Pinpoint the cell where the given text exists, returning its [X, Y] midpoint coordinate. 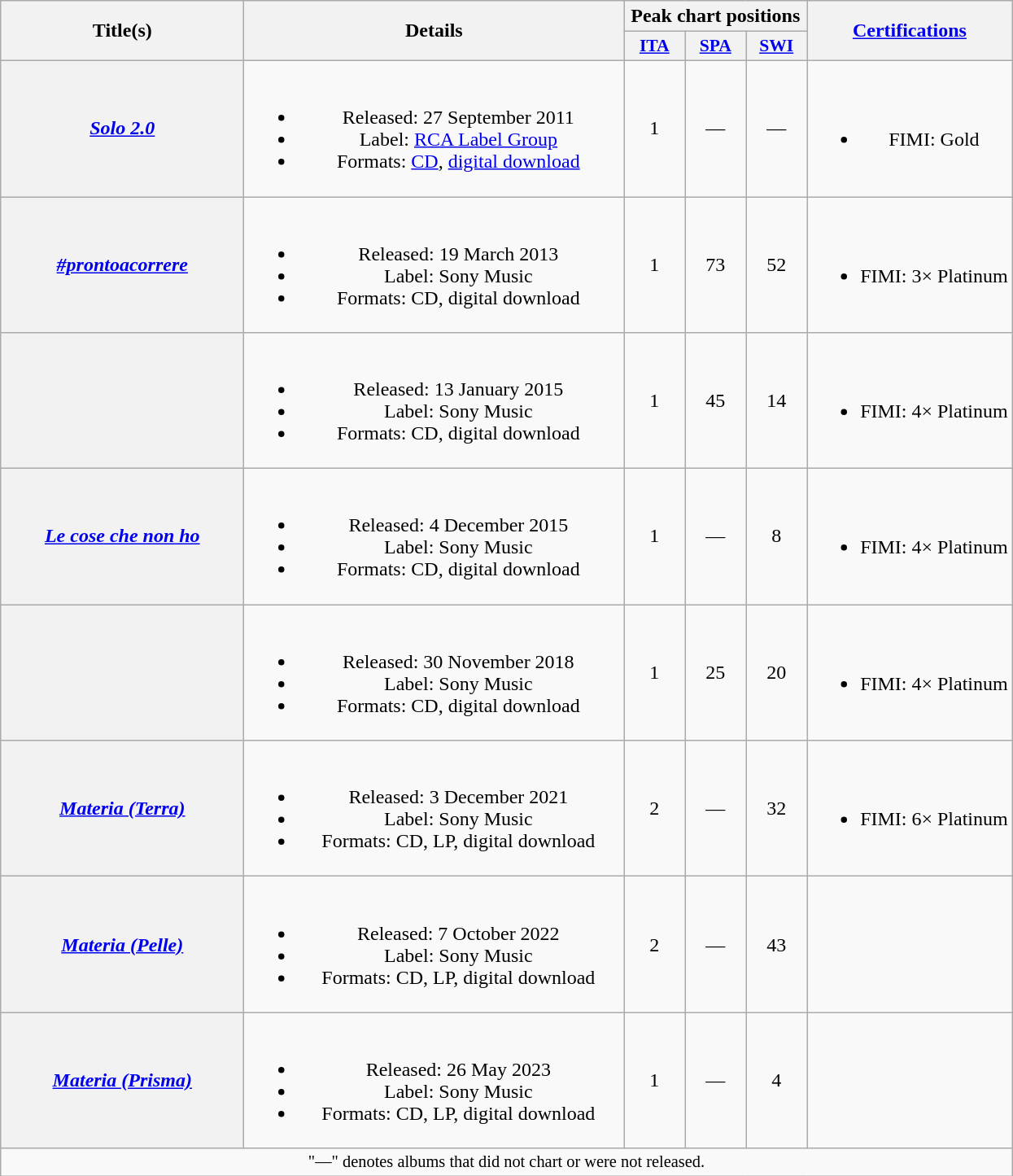
20 [776, 672]
73 [716, 265]
Released: 3 December 2021Label: Sony MusicFormats: CD, LP, digital download [434, 809]
4 [776, 1081]
8 [776, 537]
FIMI: 3× Platinum [910, 265]
Released: 19 March 2013Label: Sony MusicFormats: CD, digital download [434, 265]
SPA [716, 46]
FIMI: 6× Platinum [910, 809]
Released: 7 October 2022Label: Sony MusicFormats: CD, LP, digital download [434, 944]
Materia (Prisma) [122, 1081]
"—" denotes albums that did not chart or were not released. [506, 1162]
Certifications [910, 31]
Materia (Terra) [122, 809]
45 [716, 400]
52 [776, 265]
Solo 2.0 [122, 129]
Released: 26 May 2023Label: Sony MusicFormats: CD, LP, digital download [434, 1081]
#prontoacorrere [122, 265]
Released: 4 December 2015Label: Sony MusicFormats: CD, digital download [434, 537]
Materia (Pelle) [122, 944]
25 [716, 672]
Details [434, 31]
Le cose che non ho [122, 537]
14 [776, 400]
32 [776, 809]
Title(s) [122, 31]
Released: 13 January 2015Label: Sony MusicFormats: CD, digital download [434, 400]
Released: 30 November 2018Label: Sony MusicFormats: CD, digital download [434, 672]
SWI [776, 46]
FIMI: Gold [910, 129]
Peak chart positions [716, 16]
43 [776, 944]
ITA [654, 46]
Released: 27 September 2011Label: RCA Label GroupFormats: CD, digital download [434, 129]
